Pinpoint the cell where the given text exists, returning its (x, y) midpoint coordinate. 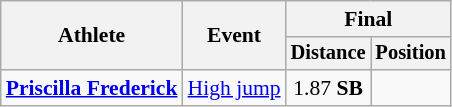
Event (234, 36)
Athlete (92, 36)
Position (410, 54)
Distance (328, 54)
High jump (234, 88)
1.87 SB (328, 88)
Final (368, 19)
Priscilla Frederick (92, 88)
